For the text-containing cell, return its midpoint in [x, y] coordinate format. 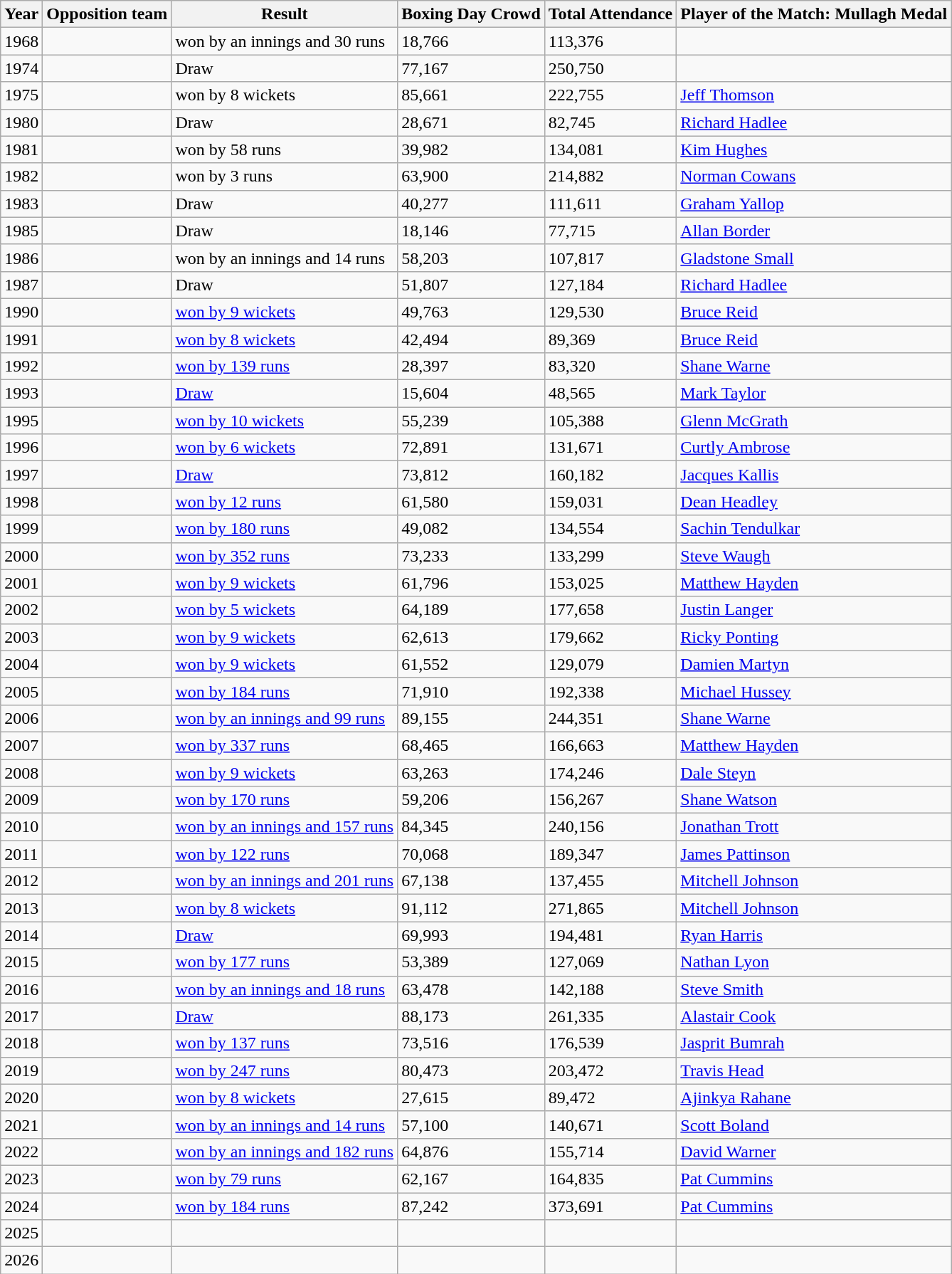
Kim Hughes [814, 149]
1993 [21, 394]
58,203 [471, 258]
179,662 [610, 637]
Gladstone Small [814, 258]
28,397 [471, 367]
Shane Watson [814, 800]
61,580 [471, 502]
271,865 [610, 908]
28,671 [471, 122]
Michael Hussey [814, 691]
70,068 [471, 854]
55,239 [471, 421]
51,807 [471, 285]
133,299 [610, 556]
Nathan Lyon [814, 962]
2021 [21, 1125]
1968 [21, 41]
49,082 [471, 529]
127,184 [610, 285]
2023 [21, 1179]
1998 [21, 502]
222,755 [610, 95]
2018 [21, 1043]
134,554 [610, 529]
134,081 [610, 149]
244,351 [610, 718]
177,658 [610, 610]
192,338 [610, 691]
Alastair Cook [814, 1016]
137,455 [610, 881]
2002 [21, 610]
72,891 [471, 448]
Travis Head [814, 1070]
Sachin Tendulkar [814, 529]
won by 58 runs [285, 149]
Jonathan Trott [814, 827]
71,910 [471, 691]
Jacques Kallis [814, 475]
Result [285, 14]
83,320 [610, 367]
85,661 [471, 95]
159,031 [610, 502]
won by 122 runs [285, 854]
40,277 [471, 204]
240,156 [610, 827]
64,876 [471, 1152]
2019 [21, 1070]
48,565 [610, 394]
won by an innings and 182 runs [285, 1152]
2003 [21, 637]
174,246 [610, 772]
James Pattinson [814, 854]
2026 [21, 1260]
68,465 [471, 745]
1974 [21, 68]
won by an innings and 99 runs [285, 718]
49,763 [471, 312]
won by 3 runs [285, 177]
won by an innings and 30 runs [285, 41]
2022 [21, 1152]
140,671 [610, 1125]
89,155 [471, 718]
62,167 [471, 1179]
won by an innings and 18 runs [285, 989]
18,146 [471, 231]
won by 352 runs [285, 556]
Total Attendance [610, 14]
Justin Langer [814, 610]
Norman Cowans [814, 177]
1991 [21, 339]
73,812 [471, 475]
Ryan Harris [814, 935]
won by 247 runs [285, 1070]
Opposition team [107, 14]
Boxing Day Crowd [471, 14]
160,182 [610, 475]
80,473 [471, 1070]
2017 [21, 1016]
1987 [21, 285]
69,993 [471, 935]
214,882 [610, 177]
53,389 [471, 962]
1982 [21, 177]
Year [21, 14]
Dean Headley [814, 502]
67,138 [471, 881]
1981 [21, 149]
2025 [21, 1233]
2024 [21, 1206]
73,516 [471, 1043]
1995 [21, 421]
2004 [21, 664]
2000 [21, 556]
2014 [21, 935]
113,376 [610, 41]
105,388 [610, 421]
Dale Steyn [814, 772]
1975 [21, 95]
27,615 [471, 1097]
73,233 [471, 556]
77,167 [471, 68]
2008 [21, 772]
153,025 [610, 583]
61,552 [471, 664]
84,345 [471, 827]
won by 180 runs [285, 529]
2009 [21, 800]
Jeff Thomson [814, 95]
63,900 [471, 177]
Player of the Match: Mullagh Medal [814, 14]
Allan Border [814, 231]
1992 [21, 367]
David Warner [814, 1152]
2007 [21, 745]
Ajinkya Rahane [814, 1097]
2013 [21, 908]
131,671 [610, 448]
won by 10 wickets [285, 421]
won by 177 runs [285, 962]
won by 337 runs [285, 745]
won by 6 wickets [285, 448]
won by 79 runs [285, 1179]
2005 [21, 691]
64,189 [471, 610]
won by an innings and 157 runs [285, 827]
won by 170 runs [285, 800]
2011 [21, 854]
250,750 [610, 68]
129,530 [610, 312]
91,112 [471, 908]
1990 [21, 312]
Scott Boland [814, 1125]
Graham Yallop [814, 204]
Mark Taylor [814, 394]
Glenn McGrath [814, 421]
82,745 [610, 122]
166,663 [610, 745]
Steve Smith [814, 989]
Ricky Ponting [814, 637]
63,478 [471, 989]
2015 [21, 962]
1986 [21, 258]
won by an innings and 201 runs [285, 881]
194,481 [610, 935]
1983 [21, 204]
189,347 [610, 854]
62,613 [471, 637]
2012 [21, 881]
2001 [21, 583]
42,494 [471, 339]
57,100 [471, 1125]
63,263 [471, 772]
176,539 [610, 1043]
127,069 [610, 962]
1996 [21, 448]
1980 [21, 122]
155,714 [610, 1152]
won by 5 wickets [285, 610]
15,604 [471, 394]
2020 [21, 1097]
2016 [21, 989]
won by 139 runs [285, 367]
2010 [21, 827]
164,835 [610, 1179]
88,173 [471, 1016]
1999 [21, 529]
89,472 [610, 1097]
1985 [21, 231]
107,817 [610, 258]
Steve Waugh [814, 556]
87,242 [471, 1206]
Jasprit Bumrah [814, 1043]
129,079 [610, 664]
18,766 [471, 41]
203,472 [610, 1070]
156,267 [610, 800]
1997 [21, 475]
won by 12 runs [285, 502]
Curtly Ambrose [814, 448]
Damien Martyn [814, 664]
59,206 [471, 800]
39,982 [471, 149]
won by 137 runs [285, 1043]
61,796 [471, 583]
373,691 [610, 1206]
142,188 [610, 989]
77,715 [610, 231]
111,611 [610, 204]
2006 [21, 718]
261,335 [610, 1016]
89,369 [610, 339]
